Identify which cell holds the provided text, then report its (X, Y) central coordinate. 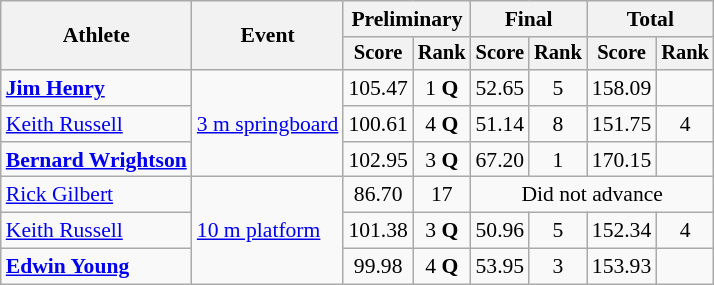
Rick Gilbert (96, 195)
158.09 (622, 88)
102.95 (378, 160)
152.34 (622, 231)
170.15 (622, 160)
3 m springboard (268, 124)
8 (558, 124)
105.47 (378, 88)
86.70 (378, 195)
Preliminary (406, 19)
Total (650, 19)
153.93 (622, 267)
50.96 (500, 231)
Athlete (96, 36)
67.20 (500, 160)
3 (558, 267)
53.95 (500, 267)
99.98 (378, 267)
Edwin Young (96, 267)
Did not advance (592, 195)
Final (528, 19)
100.61 (378, 124)
1 Q (442, 88)
10 m platform (268, 230)
52.65 (500, 88)
17 (442, 195)
Bernard Wrightson (96, 160)
151.75 (622, 124)
51.14 (500, 124)
1 (558, 160)
101.38 (378, 231)
Jim Henry (96, 88)
Event (268, 36)
